Scan for the cell matching the given text and deliver its (X, Y) coordinate at center. 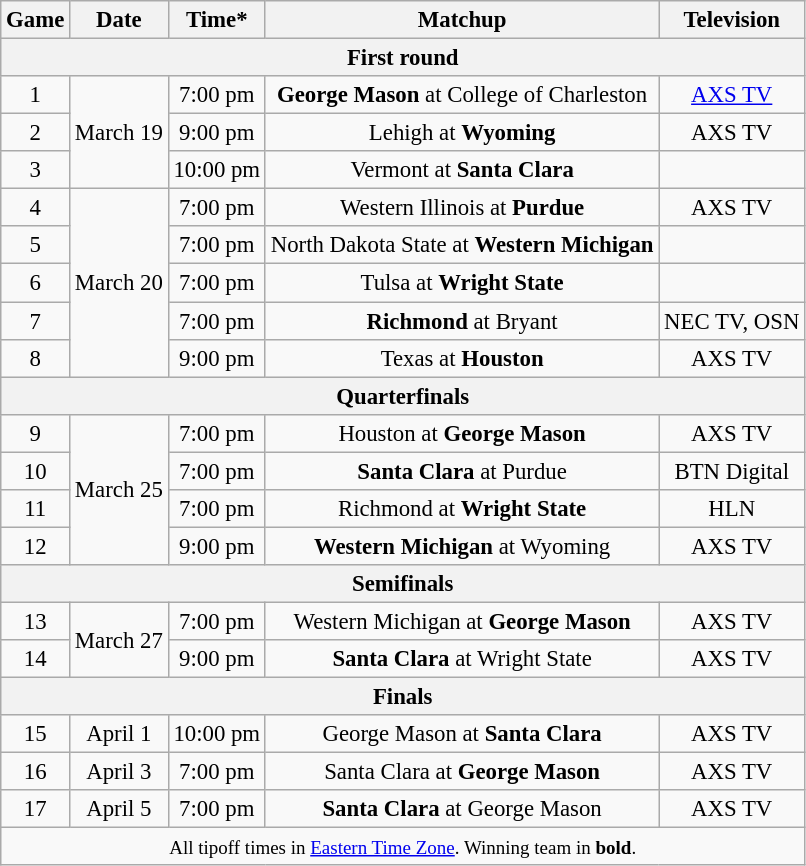
6 (36, 283)
Matchup (462, 20)
March 19 (120, 132)
4 (36, 208)
All tipoff times in Eastern Time Zone. Winning team in bold. (403, 847)
8 (36, 358)
14 (36, 659)
Television (732, 20)
NEC TV, OSN (732, 321)
March 20 (120, 283)
Richmond at Wright State (462, 509)
Quarterfinals (403, 396)
1 (36, 95)
Vermont at Santa Clara (462, 170)
Date (120, 20)
13 (36, 621)
Texas at Houston (462, 358)
Tulsa at Wright State (462, 283)
Game (36, 20)
15 (36, 734)
March 25 (120, 489)
BTN Digital (732, 471)
Lehigh at Wyoming (462, 133)
9 (36, 433)
April 5 (120, 809)
George Mason at Santa Clara (462, 734)
Santa Clara at Wright State (462, 659)
First round (403, 58)
April 1 (120, 734)
Richmond at Bryant (462, 321)
Western Michigan at Wyoming (462, 546)
2 (36, 133)
George Mason at College of Charleston (462, 95)
Semifinals (403, 584)
Santa Clara at Purdue (462, 471)
HLN (732, 509)
3 (36, 170)
7 (36, 321)
10 (36, 471)
17 (36, 809)
16 (36, 772)
Houston at George Mason (462, 433)
March 27 (120, 640)
Western Illinois at Purdue (462, 208)
North Dakota State at Western Michigan (462, 245)
11 (36, 509)
April 3 (120, 772)
Time* (216, 20)
Western Michigan at George Mason (462, 621)
5 (36, 245)
12 (36, 546)
Finals (403, 697)
